Scan for the cell matching the given text and deliver its (x, y) coordinate at center. 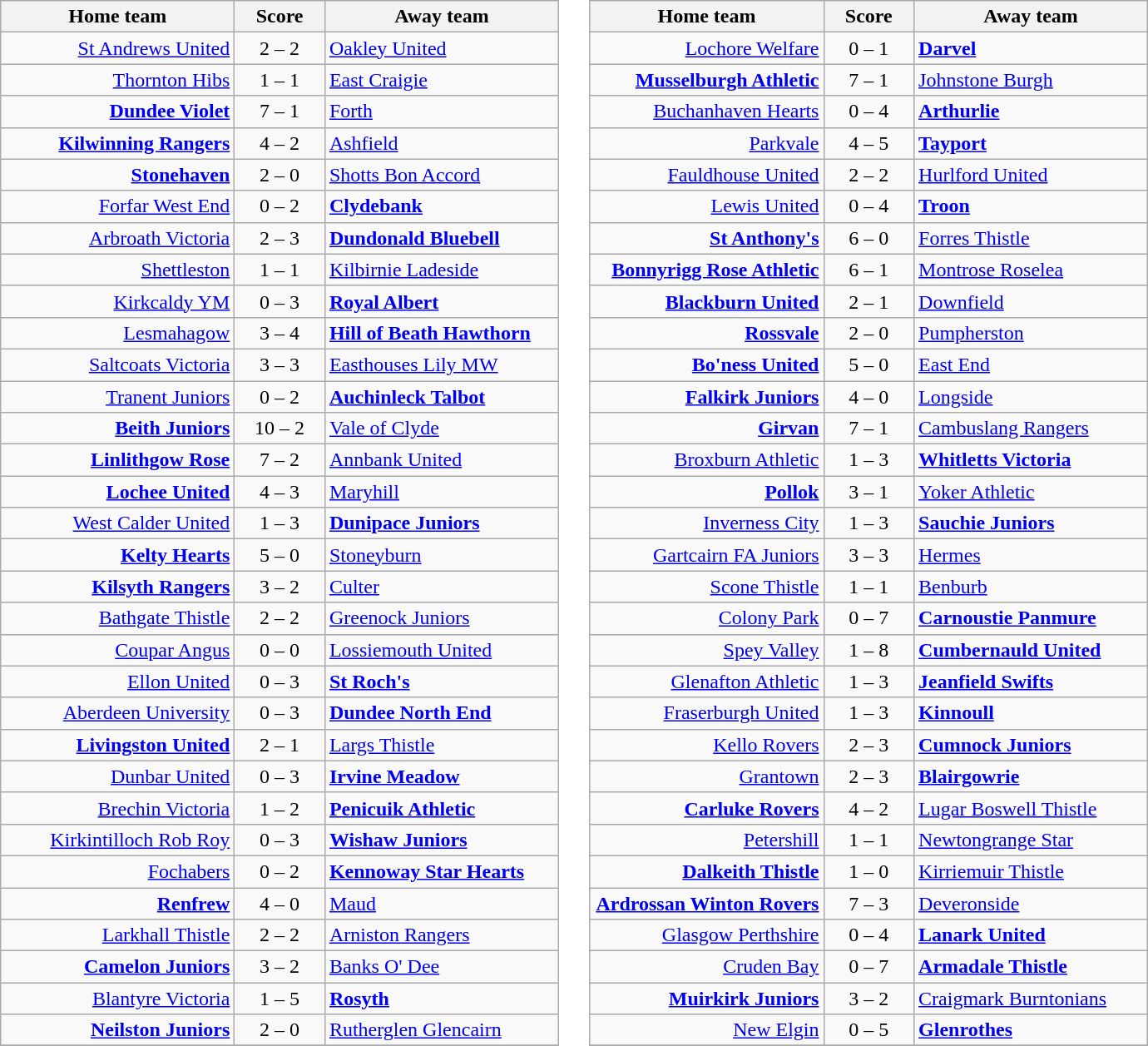
Oakley United (441, 48)
Dunbar United (118, 776)
Muirkirk Juniors (707, 999)
Carluke Rovers (707, 808)
Aberdeen University (118, 713)
3 – 4 (280, 333)
Hermes (1032, 555)
Deveronside (1032, 903)
Brechin Victoria (118, 808)
Tayport (1032, 143)
East Craigie (441, 80)
Craigmark Burntonians (1032, 999)
Kirriemuir Thistle (1032, 871)
Dundee Violet (118, 112)
7 – 3 (868, 903)
Rosyth (441, 999)
Kirkcaldy YM (118, 301)
Dunipace Juniors (441, 523)
10 – 2 (280, 429)
Inverness City (707, 523)
Darvel (1032, 48)
Hurlford United (1032, 175)
Longside (1032, 397)
Arthurlie (1032, 112)
0 – 5 (868, 1030)
Johnstone Burgh (1032, 80)
Lugar Boswell Thistle (1032, 808)
Downfield (1032, 301)
Kilwinning Rangers (118, 143)
1 – 5 (280, 999)
Buchanhaven Hearts (707, 112)
Shotts Bon Accord (441, 175)
Newtongrange Star (1032, 840)
7 – 2 (280, 460)
Banks O' Dee (441, 967)
East End (1032, 364)
Yoker Athletic (1032, 492)
Penicuik Athletic (441, 808)
Greenock Juniors (441, 618)
Glasgow Perthshire (707, 935)
Pollok (707, 492)
Stoneyburn (441, 555)
Gartcairn FA Juniors (707, 555)
Kilsyth Rangers (118, 587)
St Andrews United (118, 48)
Cambuslang Rangers (1032, 429)
Forres Thistle (1032, 238)
Glenrothes (1032, 1030)
Glenafton Athletic (707, 682)
Colony Park (707, 618)
Fraserburgh United (707, 713)
Annbank United (441, 460)
Culter (441, 587)
4 – 3 (280, 492)
Kello Rovers (707, 745)
Girvan (707, 429)
Falkirk Juniors (707, 397)
Fochabers (118, 871)
Ardrossan Winton Rovers (707, 903)
Bo'ness United (707, 364)
Cruden Bay (707, 967)
Irvine Meadow (441, 776)
Kilbirnie Ladeside (441, 270)
1 – 2 (280, 808)
Vale of Clyde (441, 429)
Troon (1032, 206)
Royal Albert (441, 301)
Spey Valley (707, 650)
Arbroath Victoria (118, 238)
Benburb (1032, 587)
Broxburn Athletic (707, 460)
Rutherglen Glencairn (441, 1030)
New Elgin (707, 1030)
Sauchie Juniors (1032, 523)
3 – 1 (868, 492)
Shettleston (118, 270)
West Calder United (118, 523)
Maryhill (441, 492)
Armadale Thistle (1032, 967)
Petershill (707, 840)
Lanark United (1032, 935)
Easthouses Lily MW (441, 364)
Kelty Hearts (118, 555)
Ashfield (441, 143)
Renfrew (118, 903)
Largs Thistle (441, 745)
Bonnyrigg Rose Athletic (707, 270)
Clydebank (441, 206)
Kinnoull (1032, 713)
Dalkeith Thistle (707, 871)
Cumnock Juniors (1032, 745)
Carnoustie Panmure (1032, 618)
Blantyre Victoria (118, 999)
1 – 0 (868, 871)
Parkvale (707, 143)
Lossiemouth United (441, 650)
Pumpherston (1032, 333)
Grantown (707, 776)
Lewis United (707, 206)
Wishaw Juniors (441, 840)
Tranent Juniors (118, 397)
Rossvale (707, 333)
Larkhall Thistle (118, 935)
0 – 1 (868, 48)
Whitletts Victoria (1032, 460)
Blairgowrie (1032, 776)
St Roch's (441, 682)
4 – 5 (868, 143)
Thornton Hibs (118, 80)
Beith Juniors (118, 429)
1 – 8 (868, 650)
Saltcoats Victoria (118, 364)
Kirkintilloch Rob Roy (118, 840)
Lesmahagow (118, 333)
Maud (441, 903)
6 – 1 (868, 270)
Fauldhouse United (707, 175)
0 – 0 (280, 650)
Kennoway Star Hearts (441, 871)
Bathgate Thistle (118, 618)
Stonehaven (118, 175)
Ellon United (118, 682)
Forth (441, 112)
Lochore Welfare (707, 48)
Coupar Angus (118, 650)
Lochee United (118, 492)
Cumbernauld United (1032, 650)
Neilston Juniors (118, 1030)
Dundee North End (441, 713)
Musselburgh Athletic (707, 80)
Camelon Juniors (118, 967)
Jeanfield Swifts (1032, 682)
Scone Thistle (707, 587)
Auchinleck Talbot (441, 397)
Blackburn United (707, 301)
Linlithgow Rose (118, 460)
Hill of Beath Hawthorn (441, 333)
St Anthony's (707, 238)
Montrose Roselea (1032, 270)
Dundonald Bluebell (441, 238)
Arniston Rangers (441, 935)
Livingston United (118, 745)
6 – 0 (868, 238)
Forfar West End (118, 206)
